Detect which cell encompasses the target text, then output its (X, Y) center coordinate. 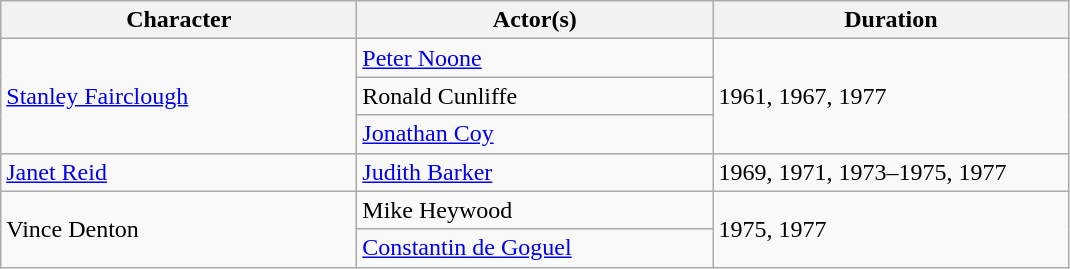
Duration (891, 20)
Mike Heywood (535, 210)
1969, 1971, 1973–1975, 1977 (891, 172)
Janet Reid (179, 172)
1961, 1967, 1977 (891, 96)
Ronald Cunliffe (535, 96)
Constantin de Goguel (535, 248)
Actor(s) (535, 20)
Peter Noone (535, 58)
Jonathan Coy (535, 134)
Judith Barker (535, 172)
Character (179, 20)
1975, 1977 (891, 229)
Stanley Fairclough (179, 96)
Vince Denton (179, 229)
